Detect which cell encompasses the target text, then output its (X, Y) center coordinate. 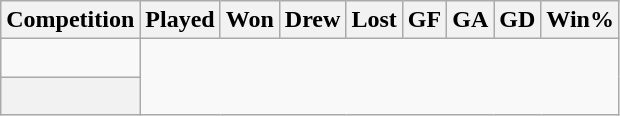
GF (424, 20)
Competition (70, 20)
Won (250, 20)
Drew (312, 20)
GA (470, 20)
Lost (374, 20)
Win% (580, 20)
GD (518, 20)
Played (180, 20)
